Search for the cell housing the specified text and yield its [x, y] center coordinate. 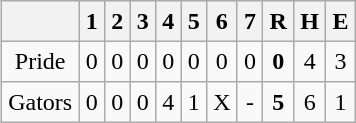
- [250, 102]
X [222, 102]
H [310, 21]
7 [250, 21]
Gators [40, 102]
2 [117, 21]
Pride [40, 61]
R [278, 21]
E [341, 21]
